Return the (X, Y) coordinate for the center point of the cell that contains the specified text.  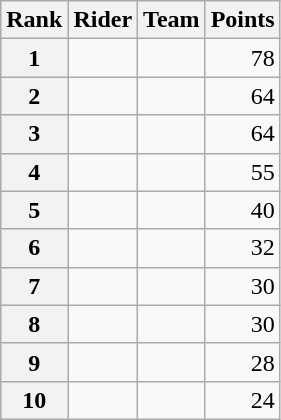
32 (242, 248)
1 (34, 58)
78 (242, 58)
9 (34, 362)
6 (34, 248)
5 (34, 210)
3 (34, 134)
40 (242, 210)
7 (34, 286)
10 (34, 400)
Team (172, 20)
55 (242, 172)
28 (242, 362)
24 (242, 400)
Rider (103, 20)
Rank (34, 20)
8 (34, 324)
2 (34, 96)
4 (34, 172)
Points (242, 20)
